Scan for the cell matching the given text and deliver its [X, Y] coordinate at center. 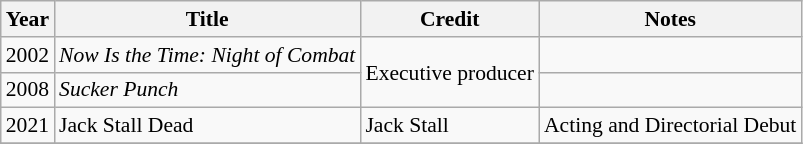
Sucker Punch [207, 90]
Year [28, 19]
Notes [670, 19]
2002 [28, 55]
Jack Stall Dead [207, 126]
Now Is the Time: Night of Combat [207, 55]
Title [207, 19]
Credit [450, 19]
Jack Stall [450, 126]
2021 [28, 126]
Acting and Directorial Debut [670, 126]
2008 [28, 90]
Executive producer [450, 72]
